From the cell containing the given text, extract its center point as (x, y) coordinate. 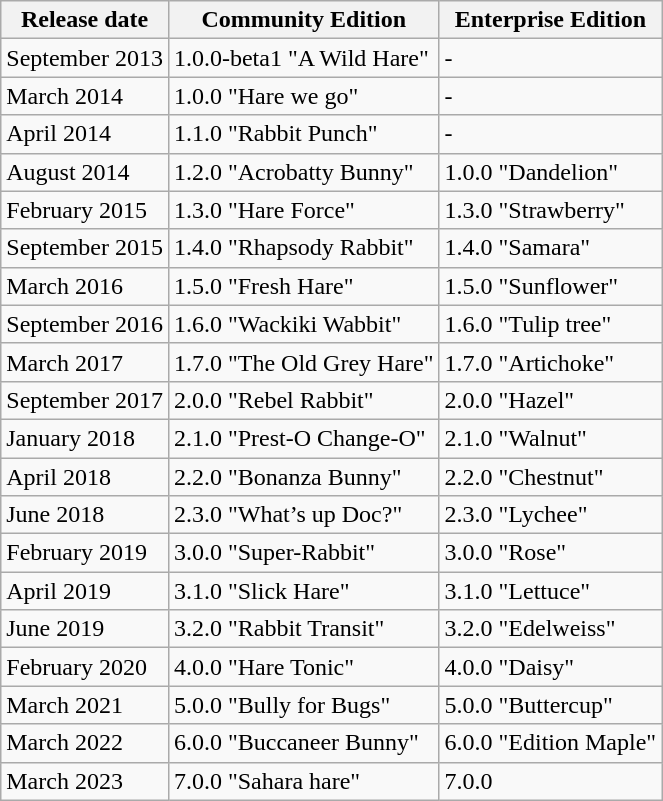
1.6.0 "Tulip tree" (550, 324)
1.3.0 "Hare Force" (304, 210)
1.5.0 "Sunflower" (550, 286)
March 2023 (85, 781)
3.2.0 "Rabbit Transit" (304, 629)
Release date (85, 20)
March 2022 (85, 743)
3.1.0 "Lettuce" (550, 591)
4.0.0 "Hare Tonic" (304, 667)
April 2014 (85, 134)
February 2019 (85, 553)
3.1.0 "Slick Hare" (304, 591)
1.1.0 "Rabbit Punch" (304, 134)
2.0.0 "Hazel" (550, 400)
2.3.0 "Lychee" (550, 515)
1.7.0 "The Old Grey Hare" (304, 362)
3.2.0 "Edelweiss" (550, 629)
Enterprise Edition (550, 20)
5.0.0 "Buttercup" (550, 705)
1.0.0 "Dandelion" (550, 172)
February 2020 (85, 667)
1.2.0 "Acrobatty Bunny" (304, 172)
March 2021 (85, 705)
June 2018 (85, 515)
6.0.0 "Edition Maple" (550, 743)
2.2.0 "Chestnut" (550, 477)
March 2016 (85, 286)
2.1.0 "Prest-O Change-O" (304, 438)
7.0.0 "Sahara hare" (304, 781)
1.0.0 "Hare we go" (304, 96)
1.7.0 "Artichoke" (550, 362)
1.0.0-beta1 "A Wild Hare" (304, 58)
2.2.0 "Bonanza Bunny" (304, 477)
February 2015 (85, 210)
5.0.0 "Bully for Bugs" (304, 705)
6.0.0 "Buccaneer Bunny" (304, 743)
1.6.0 "Wackiki Wabbit" (304, 324)
2.3.0 "What’s up Doc?" (304, 515)
1.4.0 "Samara" (550, 248)
4.0.0 "Daisy" (550, 667)
August 2014 (85, 172)
January 2018 (85, 438)
June 2019 (85, 629)
April 2018 (85, 477)
3.0.0 "Rose" (550, 553)
September 2013 (85, 58)
September 2016 (85, 324)
1.5.0 "Fresh Hare" (304, 286)
3.0.0 "Super-Rabbit" (304, 553)
March 2014 (85, 96)
April 2019 (85, 591)
1.4.0 "Rhapsody Rabbit" (304, 248)
September 2015 (85, 248)
2.1.0 "Walnut" (550, 438)
7.0.0 (550, 781)
Community Edition (304, 20)
1.3.0 "Strawberry" (550, 210)
September 2017 (85, 400)
March 2017 (85, 362)
2.0.0 "Rebel Rabbit" (304, 400)
